Scan for the cell matching the given text and deliver its (X, Y) coordinate at center. 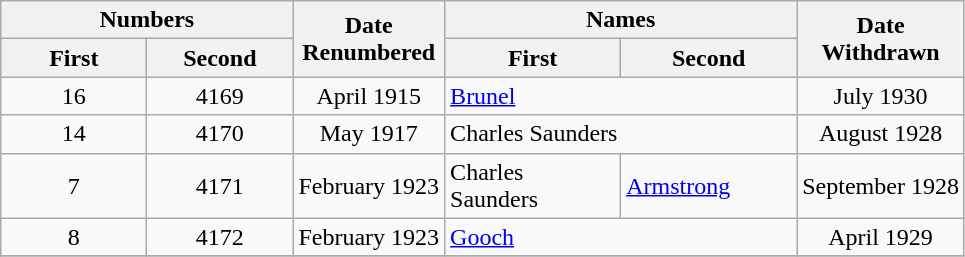
4170 (220, 134)
August 1928 (881, 134)
April 1929 (881, 237)
September 1928 (881, 186)
DateRenumbered (369, 39)
Armstrong (709, 186)
7 (74, 186)
4171 (220, 186)
4172 (220, 237)
July 1930 (881, 96)
Brunel (621, 96)
May 1917 (369, 134)
Names (621, 20)
DateWithdrawn (881, 39)
Gooch (621, 237)
14 (74, 134)
Numbers (147, 20)
16 (74, 96)
April 1915 (369, 96)
8 (74, 237)
4169 (220, 96)
